Extract the [x, y] coordinate from the center of the cell holding the provided text.  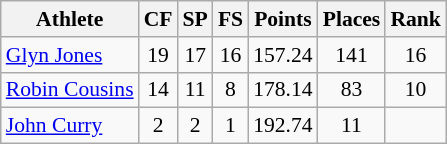
192.74 [282, 126]
Robin Cousins [70, 90]
157.24 [282, 55]
83 [352, 90]
10 [416, 90]
178.14 [282, 90]
19 [158, 55]
Rank [416, 19]
141 [352, 55]
Points [282, 19]
Places [352, 19]
1 [230, 126]
17 [196, 55]
Athlete [70, 19]
FS [230, 19]
Glyn Jones [70, 55]
14 [158, 90]
SP [196, 19]
8 [230, 90]
John Curry [70, 126]
CF [158, 19]
